For the text-containing cell, return its midpoint in [X, Y] coordinate format. 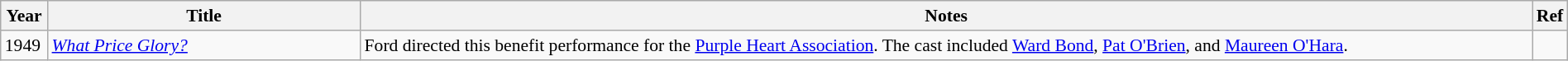
Ref [1550, 16]
What Price Glory? [204, 45]
Notes [946, 16]
1949 [25, 45]
Year [25, 16]
Ford directed this benefit performance for the Purple Heart Association. The cast included Ward Bond, Pat O'Brien, and Maureen O'Hara. [946, 45]
Title [204, 16]
